Identify which cell holds the provided text, then report its (X, Y) central coordinate. 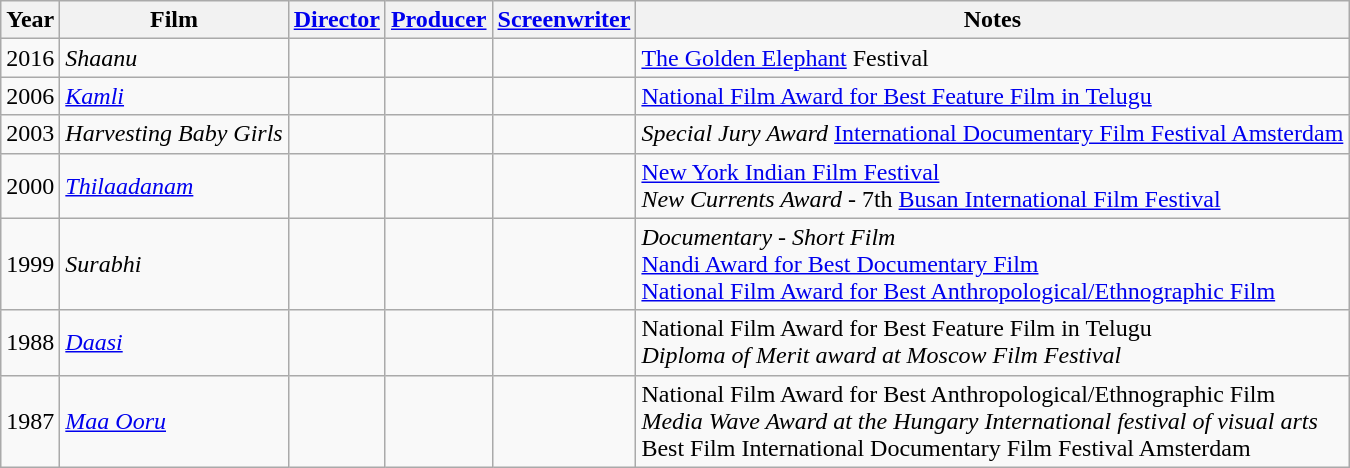
Harvesting Baby Girls (174, 134)
2016 (30, 58)
Producer (438, 20)
National Film Award for Best Feature Film in Telugu (992, 96)
Special Jury Award International Documentary Film Festival Amsterdam (992, 134)
Documentary - Short FilmNandi Award for Best Documentary FilmNational Film Award for Best Anthropological/Ethnographic Film (992, 264)
Year (30, 20)
Screenwriter (564, 20)
Director (336, 20)
National Film Award for Best Feature Film in TeluguDiploma of Merit award at Moscow Film Festival (992, 342)
Kamli (174, 96)
Thilaadanam (174, 186)
2003 (30, 134)
Shaanu (174, 58)
1987 (30, 421)
Film (174, 20)
Daasi (174, 342)
Notes (992, 20)
2006 (30, 96)
Surabhi (174, 264)
The Golden Elephant Festival (992, 58)
New York Indian Film FestivalNew Currents Award - 7th Busan International Film Festival (992, 186)
1988 (30, 342)
Maa Ooru (174, 421)
1999 (30, 264)
2000 (30, 186)
